Capture the cell that displays the provided text and extract its [x, y] central coordinate. 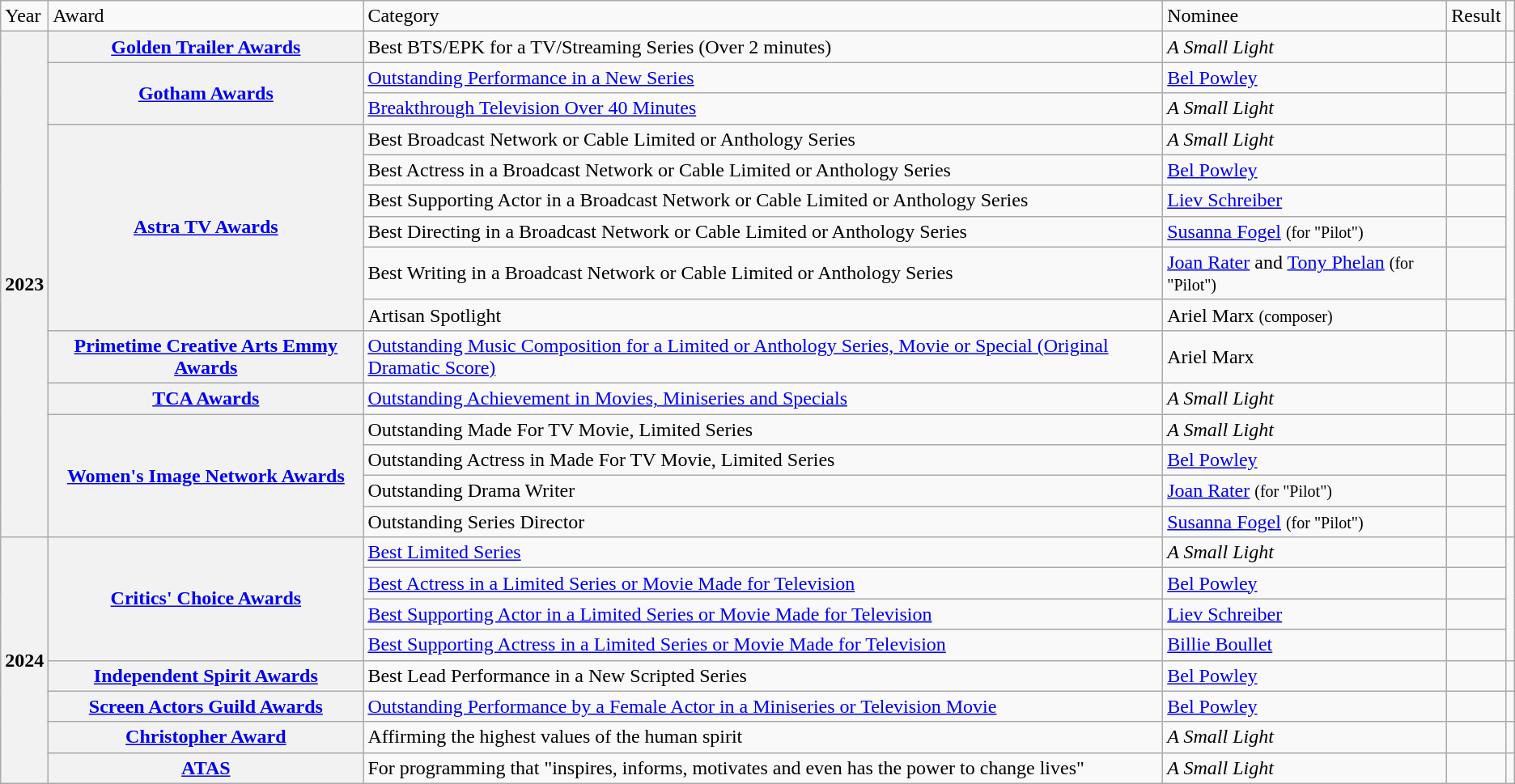
Outstanding Performance in a New Series [763, 78]
Astra TV Awards [206, 227]
Ariel Marx (composer) [1305, 315]
Nominee [1305, 16]
2023 [24, 285]
Best Supporting Actress in a Limited Series or Movie Made for Television [763, 645]
TCA Awards [206, 398]
Best Limited Series [763, 553]
Primetime Creative Arts Emmy Awards [206, 356]
Women's Image Network Awards [206, 476]
Outstanding Achievement in Movies, Miniseries and Specials [763, 398]
Outstanding Performance by a Female Actor in a Miniseries or Television Movie [763, 706]
Best BTS/EPK for a TV/Streaming Series (Over 2 minutes) [763, 47]
Christopher Award [206, 737]
Best Supporting Actor in a Broadcast Network or Cable Limited or Anthology Series [763, 201]
Ariel Marx [1305, 356]
Golden Trailer Awards [206, 47]
Best Lead Performance in a New Scripted Series [763, 676]
Best Actress in a Broadcast Network or Cable Limited or Anthology Series [763, 170]
Outstanding Music Composition for a Limited or Anthology Series, Movie or Special (Original Dramatic Score) [763, 356]
For programming that "inspires, informs, motivates and even has the power to change lives" [763, 768]
Outstanding Series Director [763, 522]
2024 [24, 660]
Year [24, 16]
Outstanding Actress in Made For TV Movie, Limited Series [763, 460]
Screen Actors Guild Awards [206, 706]
Outstanding Drama Writer [763, 491]
Best Directing in a Broadcast Network or Cable Limited or Anthology Series [763, 231]
Joan Rater (for "Pilot") [1305, 491]
Joan Rater and Tony Phelan (for "Pilot") [1305, 273]
Award [206, 16]
Breakthrough Television Over 40 Minutes [763, 108]
Critics' Choice Awards [206, 599]
Billie Boullet [1305, 645]
Category [763, 16]
Affirming the highest values of the human spirit [763, 737]
Result [1476, 16]
Best Writing in a Broadcast Network or Cable Limited or Anthology Series [763, 273]
Outstanding Made For TV Movie, Limited Series [763, 430]
Best Supporting Actor in a Limited Series or Movie Made for Television [763, 614]
Artisan Spotlight [763, 315]
Independent Spirit Awards [206, 676]
Best Actress in a Limited Series or Movie Made for Television [763, 583]
Best Broadcast Network or Cable Limited or Anthology Series [763, 139]
ATAS [206, 768]
Gotham Awards [206, 93]
